Locate the cell with the specified text and output its [x, y] center coordinate. 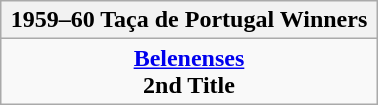
1959–60 Taça de Portugal Winners [189, 20]
Belenenses2nd Title [189, 72]
